Search for the cell housing the specified text and yield its (X, Y) center coordinate. 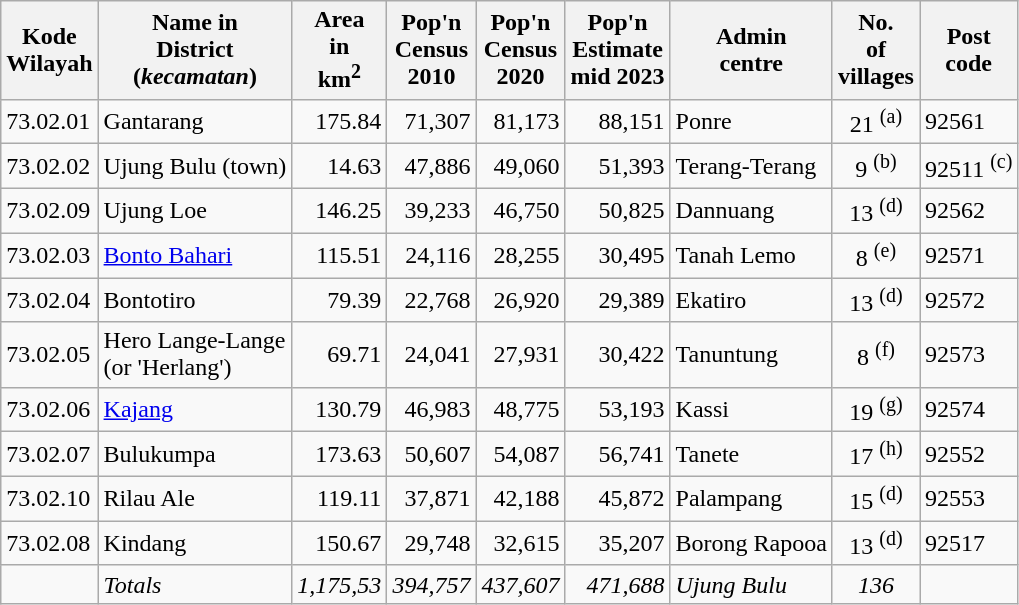
29,389 (618, 300)
Bontotiro (195, 300)
92561 (969, 122)
437,607 (520, 584)
1,175,53 (340, 584)
Gantarang (195, 122)
73.02.10 (50, 498)
73.02.06 (50, 410)
73.02.08 (50, 544)
28,255 (520, 256)
Ekatiro (751, 300)
Areainkm2 (340, 50)
49,060 (520, 166)
130.79 (340, 410)
Dannuang (751, 210)
146.25 (340, 210)
9 (b) (876, 166)
Pop'nCensus2020 (520, 50)
14.63 (340, 166)
471,688 (618, 584)
Terang-Terang (751, 166)
8 (e) (876, 256)
15 (d) (876, 498)
79.39 (340, 300)
Borong Rapooa (751, 544)
Tanuntung (751, 354)
48,775 (520, 410)
50,607 (432, 454)
136 (876, 584)
73.02.05 (50, 354)
No.ofvillages (876, 50)
50,825 (618, 210)
115.51 (340, 256)
21 (a) (876, 122)
92562 (969, 210)
Name inDistrict(kecamatan) (195, 50)
73.02.03 (50, 256)
51,393 (618, 166)
46,750 (520, 210)
92573 (969, 354)
30,495 (618, 256)
Kode Wilayah (50, 50)
Kindang (195, 544)
73.02.04 (50, 300)
92552 (969, 454)
Pop'nCensus2010 (432, 50)
Bonto Bahari (195, 256)
Admincentre (751, 50)
73.02.07 (50, 454)
Ujung Bulu (751, 584)
88,151 (618, 122)
Rilau Ale (195, 498)
47,886 (432, 166)
Bulukumpa (195, 454)
8 (f) (876, 354)
92574 (969, 410)
92571 (969, 256)
Totals (195, 584)
42,188 (520, 498)
29,748 (432, 544)
37,871 (432, 498)
56,741 (618, 454)
81,173 (520, 122)
Kassi (751, 410)
173.63 (340, 454)
92517 (969, 544)
Ujung Bulu (town) (195, 166)
92572 (969, 300)
46,983 (432, 410)
Hero Lange-Lange (or 'Herlang') (195, 354)
Kajang (195, 410)
39,233 (432, 210)
Postcode (969, 50)
27,931 (520, 354)
175.84 (340, 122)
26,920 (520, 300)
Tanete (751, 454)
19 (g) (876, 410)
69.71 (340, 354)
Ponre (751, 122)
Pop'nEstimatemid 2023 (618, 50)
394,757 (432, 584)
Palampang (751, 498)
92553 (969, 498)
73.02.02 (50, 166)
92511 (c) (969, 166)
Tanah Lemo (751, 256)
22,768 (432, 300)
35,207 (618, 544)
71,307 (432, 122)
54,087 (520, 454)
24,116 (432, 256)
17 (h) (876, 454)
73.02.01 (50, 122)
Ujung Loe (195, 210)
150.67 (340, 544)
45,872 (618, 498)
73.02.09 (50, 210)
32,615 (520, 544)
30,422 (618, 354)
24,041 (432, 354)
119.11 (340, 498)
53,193 (618, 410)
